Determine the (x, y) coordinate at the center of the cell enclosing the given text.  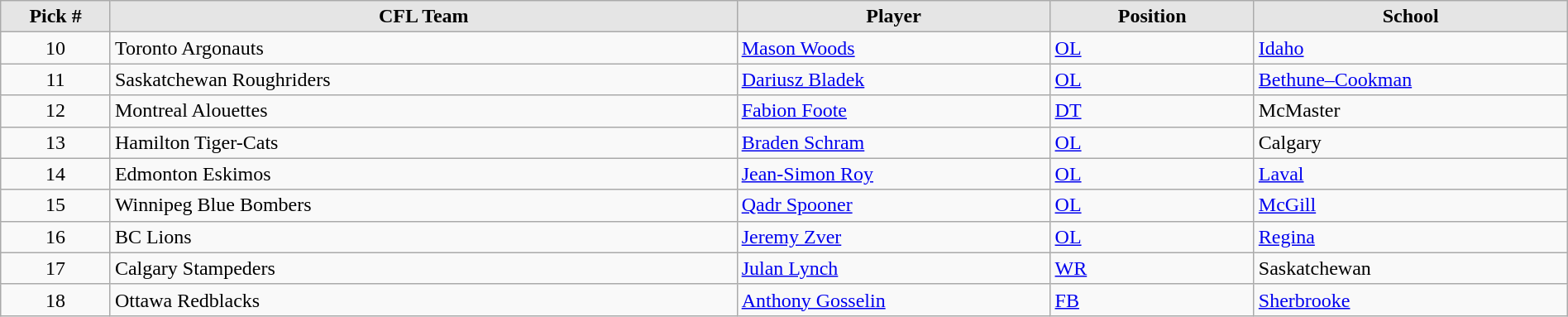
BC Lions (423, 237)
CFL Team (423, 17)
Laval (1411, 174)
Toronto Argonauts (423, 48)
McGill (1411, 205)
Mason Woods (893, 48)
Idaho (1411, 48)
10 (56, 48)
Bethune–Cookman (1411, 79)
WR (1152, 268)
FB (1152, 300)
Position (1152, 17)
Jeremy Zver (893, 237)
16 (56, 237)
Hamilton Tiger-Cats (423, 142)
DT (1152, 111)
Jean-Simon Roy (893, 174)
17 (56, 268)
School (1411, 17)
Braden Schram (893, 142)
Montreal Alouettes (423, 111)
Regina (1411, 237)
15 (56, 205)
Dariusz Bladek (893, 79)
Sherbrooke (1411, 300)
Ottawa Redblacks (423, 300)
Calgary Stampeders (423, 268)
Player (893, 17)
13 (56, 142)
Pick # (56, 17)
Julan Lynch (893, 268)
Edmonton Eskimos (423, 174)
Saskatchewan (1411, 268)
Winnipeg Blue Bombers (423, 205)
14 (56, 174)
Saskatchewan Roughriders (423, 79)
12 (56, 111)
Qadr Spooner (893, 205)
McMaster (1411, 111)
Calgary (1411, 142)
11 (56, 79)
Anthony Gosselin (893, 300)
Fabion Foote (893, 111)
18 (56, 300)
